Search for the cell housing the specified text and yield its (x, y) center coordinate. 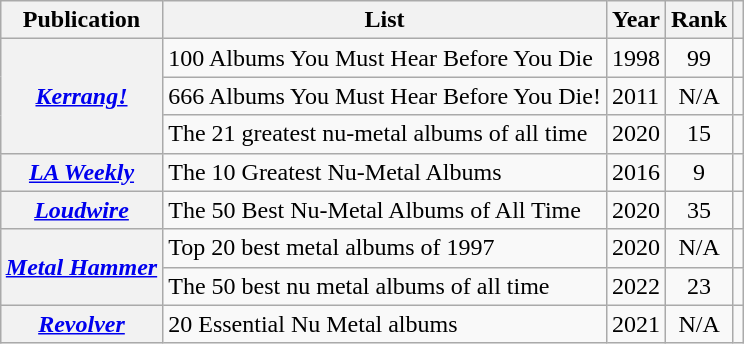
The 50 best nu metal albums of all time (385, 286)
Year (636, 20)
The 21 greatest nu-metal albums of all time (385, 134)
2022 (636, 286)
Top 20 best metal albums of 1997 (385, 248)
Loudwire (81, 210)
2011 (636, 96)
LA Weekly (81, 172)
Kerrang! (81, 96)
100 Albums You Must Hear Before You Die (385, 58)
35 (700, 210)
99 (700, 58)
2021 (636, 324)
2016 (636, 172)
9 (700, 172)
666 Albums You Must Hear Before You Die! (385, 96)
15 (700, 134)
20 Essential Nu Metal albums (385, 324)
23 (700, 286)
The 50 Best Nu-Metal Albums of All Time (385, 210)
Revolver (81, 324)
List (385, 20)
Publication (81, 20)
1998 (636, 58)
Rank (700, 20)
Metal Hammer (81, 267)
The 10 Greatest Nu-Metal Albums (385, 172)
